Pinpoint the cell where the given text exists, returning its (X, Y) midpoint coordinate. 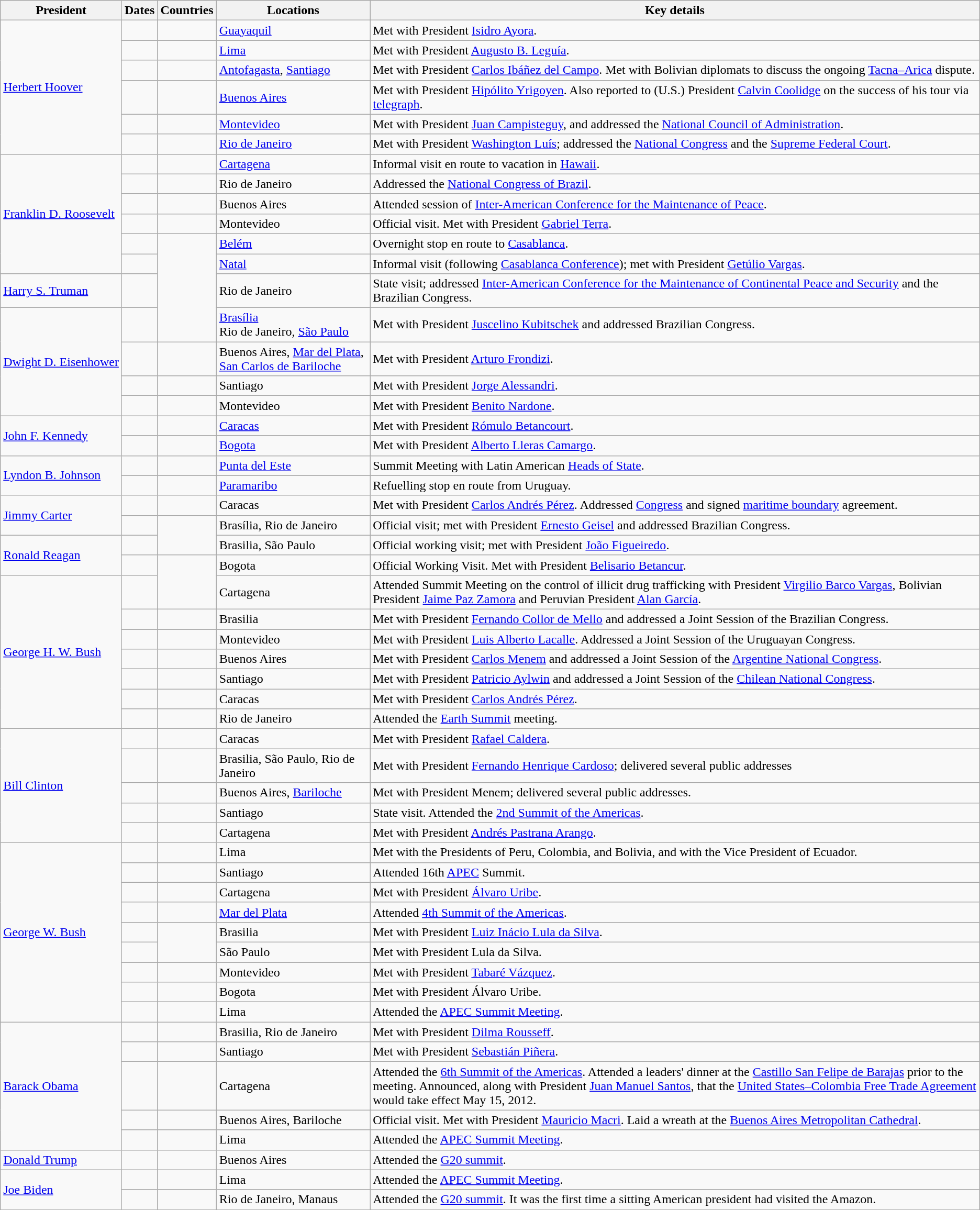
Paramaribo (293, 485)
Met with President Patricio Aylwin and addressed a Joint Session of the Chilean National Congress. (675, 679)
Met with President Juscelino Kubitschek and addressed Brazilian Congress. (675, 325)
Attended 16th APEC Summit. (675, 872)
Met with President Carlos Andrés Pérez. Addressed Congress and signed maritime boundary agreement. (675, 505)
Lyndon B. Johnson (61, 475)
Met with President Carlos Menem and addressed a Joint Session of the Argentine National Congress. (675, 659)
Herbert Hoover (61, 87)
Official Working Visit. Met with President Belisario Betancur. (675, 565)
Harry S. Truman (61, 291)
Met with President Carlos Ibáñez del Campo. Met with Bolivian diplomats to discuss the ongoing Tacna–Arica dispute. (675, 70)
Met with President Sebastián Piñera. (675, 1052)
Met with President Rafael Caldera. (675, 739)
Official visit; met with President Ernesto Geisel and addressed Brazilian Congress. (675, 525)
Met with President Rómulo Betancourt. (675, 426)
Met with President Dilma Rousseff. (675, 1032)
Met with President Hipólito Yrigoyen. Also reported to (U.S.) President Calvin Coolidge on the success of his tour via telegraph. (675, 97)
Dates (139, 10)
Attended the G20 summit. It was the first time a sitting American president had visited the Amazon. (675, 1200)
Natal (293, 263)
Donald Trump (61, 1160)
Bill Clinton (61, 785)
Met with President Juan Campisteguy, and addressed the National Council of Administration. (675, 124)
Met with President Fernando Collor de Mello and addressed a Joint Session of the Brazilian Congress. (675, 619)
Met with President Augusto B. Leguía. (675, 50)
Countries (187, 10)
Key details (675, 10)
Met with President Jorge Alessandri. (675, 386)
Jimmy Carter (61, 515)
Official visit. Met with President Gabriel Terra. (675, 224)
Refuelling stop en route from Uruguay. (675, 485)
Brasília, Rio de Janeiro (293, 525)
Brasilia, Rio de Janeiro (293, 1032)
Dwight D. Eisenhower (61, 362)
Joe Biden (61, 1190)
Attended 4th Summit of the Americas. (675, 912)
Official working visit; met with President João Figueiredo. (675, 545)
Antofagasta, Santiago (293, 70)
Guayaquil (293, 30)
Attended the Earth Summit meeting. (675, 719)
Met with President Andrés Pastrana Arango. (675, 832)
Rio de Janeiro, Manaus (293, 1200)
Addressed the National Congress of Brazil. (675, 184)
Buenos Aires, Mar del Plata, San Carlos de Bariloche (293, 359)
Barack Obama (61, 1086)
State visit. Attended the 2nd Summit of the Americas. (675, 813)
Locations (293, 10)
Met with President Isidro Ayora. (675, 30)
Franklin D. Roosevelt (61, 214)
Attended session of Inter-American Conference for the Maintenance of Peace. (675, 204)
Informal visit en route to vacation in Hawaii. (675, 164)
Met with President Washington Luís; addressed the National Congress and the Supreme Federal Court. (675, 144)
BrasíliaRio de Janeiro, São Paulo (293, 325)
Met with President Arturo Frondizi. (675, 359)
Met with President Tabaré Vázquez. (675, 972)
State visit; addressed Inter-American Conference for the Maintenance of Continental Peace and Security and the Brazilian Congress. (675, 291)
Met with President Luis Alberto Lacalle. Addressed a Joint Session of the Uruguayan Congress. (675, 639)
Met with President Menem; delivered several public addresses. (675, 793)
Attended the G20 summit. (675, 1160)
Informal visit (following Casablanca Conference); met with President Getúlio Vargas. (675, 263)
George H. W. Bush (61, 651)
São Paulo (293, 952)
Met with President Benito Nardone. (675, 406)
Official visit. Met with President Mauricio Macri. Laid a wreath at the Buenos Aires Metropolitan Cathedral. (675, 1120)
Met with President Luiz Inácio Lula da Silva. (675, 932)
Punta del Este (293, 465)
John F. Kennedy (61, 436)
Met with President Lula da Silva. (675, 952)
Brasilia, São Paulo (293, 545)
George W. Bush (61, 932)
Summit Meeting with Latin American Heads of State. (675, 465)
Met with President Fernando Henrique Cardoso; delivered several public addresses (675, 765)
Met with President Carlos Andrés Pérez. (675, 699)
Met with President Alberto Lleras Camargo. (675, 446)
Ronald Reagan (61, 555)
Mar del Plata (293, 912)
Met with the Presidents of Peru, Colombia, and Bolivia, and with the Vice President of Ecuador. (675, 852)
Brasilia, São Paulo, Rio de Janeiro (293, 765)
Belém (293, 243)
Overnight stop en route to Casablanca. (675, 243)
President (61, 10)
